Extract the (X, Y) coordinate from the center of the cell holding the provided text.  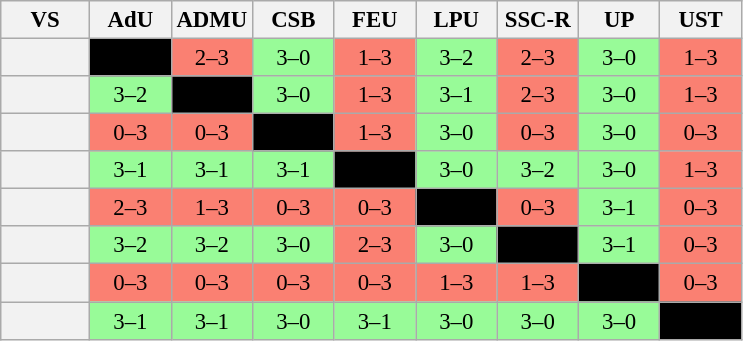
SSC-R (538, 20)
CSB (294, 20)
FEU (374, 20)
AdU (130, 20)
VS (46, 20)
UP (618, 20)
UST (700, 20)
LPU (456, 20)
ADMU (212, 20)
